Identify which cell holds the provided text, then report its [X, Y] central coordinate. 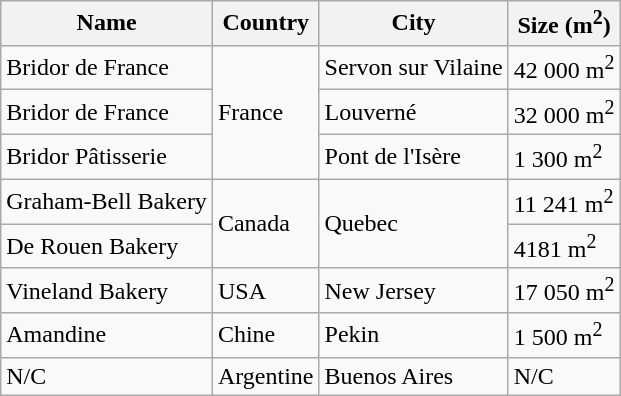
Louverné [414, 112]
Chine [266, 336]
Pont de l'Isère [414, 156]
Graham-Bell Bakery [107, 202]
42 000 m2 [564, 68]
1 300 m2 [564, 156]
17 050 m2 [564, 290]
De Rouen Bakery [107, 246]
Amandine [107, 336]
Bridor Pâtisserie [107, 156]
Buenos Aires [414, 376]
32 000 m2 [564, 112]
City [414, 24]
Quebec [414, 224]
Pekin [414, 336]
Canada [266, 224]
4181 m2 [564, 246]
France [266, 112]
1 500 m2 [564, 336]
Name [107, 24]
Country [266, 24]
Vineland Bakery [107, 290]
Servon sur Vilaine [414, 68]
New Jersey [414, 290]
11 241 m2 [564, 202]
Argentine [266, 376]
Size (m2) [564, 24]
USA [266, 290]
